For the text-containing cell, return its midpoint in (X, Y) coordinate format. 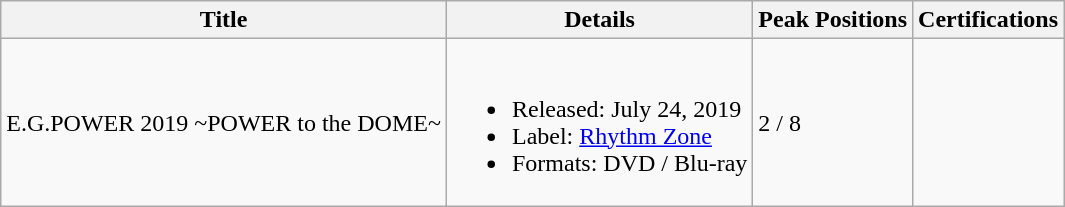
Peak Positions (833, 20)
Released: July 24, 2019Label: Rhythm ZoneFormats: DVD / Blu-ray (599, 122)
2 / 8 (833, 122)
E.G.POWER 2019 ~POWER to the DOME~ (224, 122)
Details (599, 20)
Certifications (988, 20)
Title (224, 20)
